Output the [x, y] coordinate of the center of the cell containing the given text.  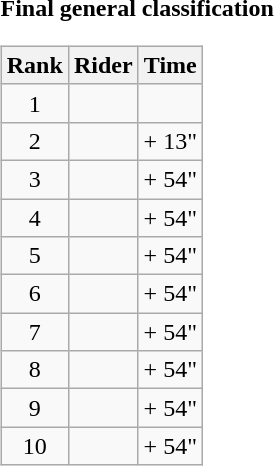
9 [34, 408]
7 [34, 332]
1 [34, 103]
6 [34, 294]
3 [34, 179]
2 [34, 141]
5 [34, 256]
8 [34, 370]
Rider [103, 65]
10 [34, 446]
Time [170, 65]
Rank [34, 65]
+ 13" [170, 141]
4 [34, 217]
